Capture the cell that displays the provided text and extract its [x, y] central coordinate. 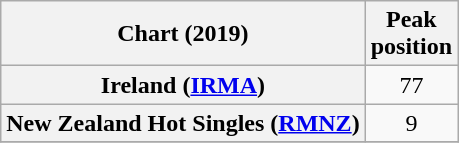
77 [411, 85]
9 [411, 123]
Peakposition [411, 34]
Ireland (IRMA) [183, 85]
New Zealand Hot Singles (RMNZ) [183, 123]
Chart (2019) [183, 34]
